From the cell containing the given text, extract its center point as [x, y] coordinate. 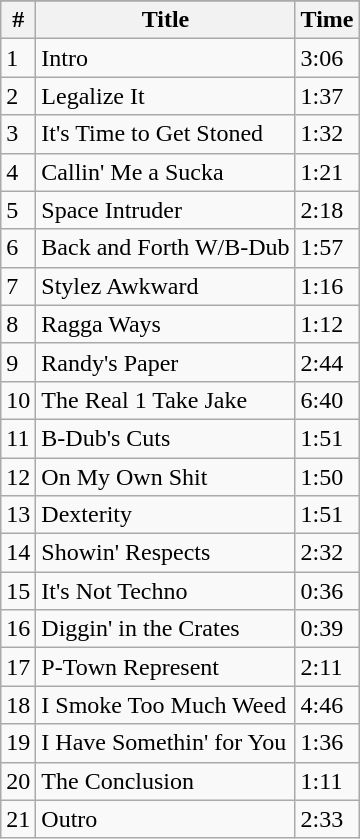
8 [18, 324]
Outro [166, 819]
2:33 [327, 819]
1:21 [327, 172]
Time [327, 20]
4:46 [327, 705]
3:06 [327, 58]
It's Time to Get Stoned [166, 134]
6:40 [327, 400]
The Conclusion [166, 781]
6 [18, 248]
1 [18, 58]
2:32 [327, 553]
16 [18, 629]
1:12 [327, 324]
20 [18, 781]
13 [18, 515]
9 [18, 362]
2:11 [327, 667]
Randy's Paper [166, 362]
P-Town Represent [166, 667]
# [18, 20]
14 [18, 553]
The Real 1 Take Jake [166, 400]
19 [18, 743]
18 [18, 705]
11 [18, 438]
21 [18, 819]
Callin' Me a Sucka [166, 172]
2 [18, 96]
1:11 [327, 781]
Back and Forth W/B-Dub [166, 248]
17 [18, 667]
2:18 [327, 210]
Legalize It [166, 96]
3 [18, 134]
Ragga Ways [166, 324]
1:32 [327, 134]
0:39 [327, 629]
B-Dub's Cuts [166, 438]
Showin' Respects [166, 553]
On My Own Shit [166, 477]
7 [18, 286]
1:37 [327, 96]
Stylez Awkward [166, 286]
0:36 [327, 591]
4 [18, 172]
12 [18, 477]
Space Intruder [166, 210]
Diggin' in the Crates [166, 629]
Title [166, 20]
10 [18, 400]
I Have Somethin' for You [166, 743]
Dexterity [166, 515]
It's Not Techno [166, 591]
1:50 [327, 477]
1:36 [327, 743]
5 [18, 210]
1:16 [327, 286]
Intro [166, 58]
1:57 [327, 248]
2:44 [327, 362]
15 [18, 591]
I Smoke Too Much Weed [166, 705]
